Output the [X, Y] coordinate of the center of the cell containing the given text.  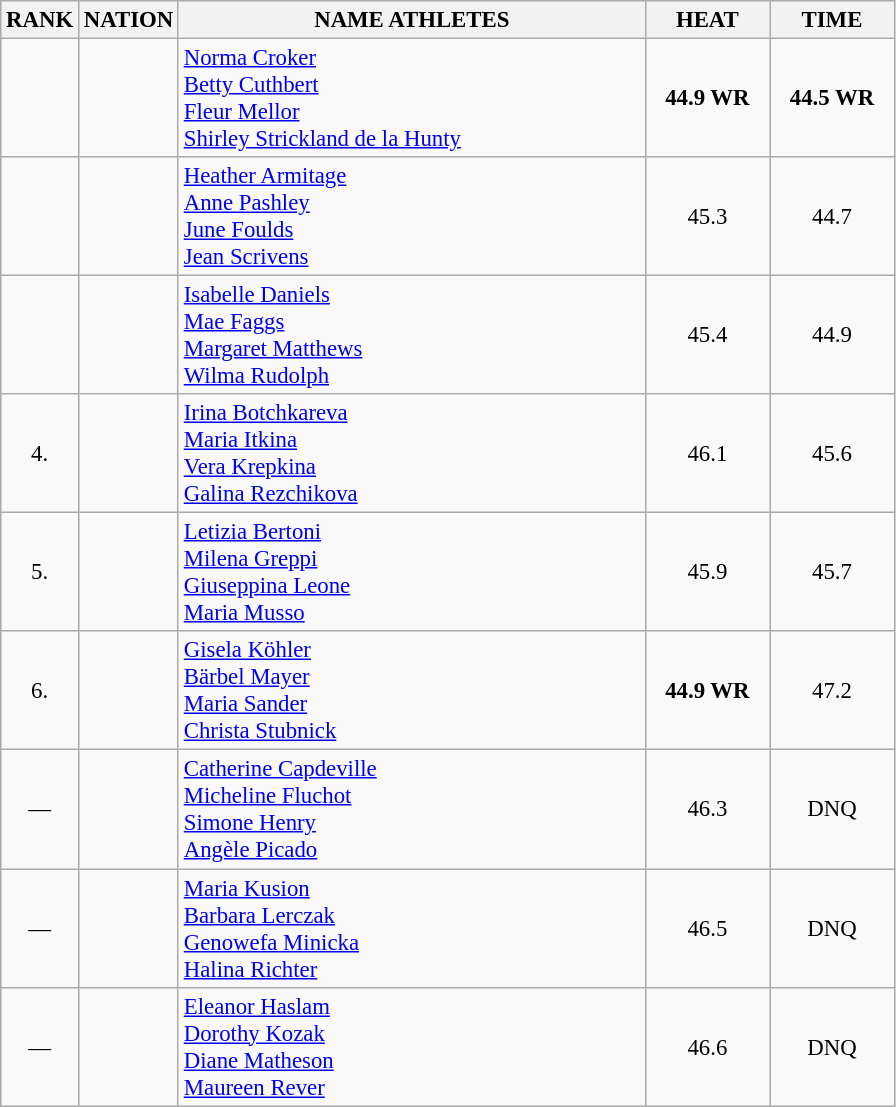
5. [40, 572]
Irina BotchkarevaMaria ItkinaVera KrepkinaGalina Rezchikova [412, 454]
45.6 [832, 454]
46.5 [708, 928]
TIME [832, 20]
46.6 [708, 1046]
NAME ATHLETES [412, 20]
Heather ArmitageAnne PashleyJune FouldsJean Scrivens [412, 216]
Catherine CapdevilleMicheline FluchotSimone HenryAngèle Picado [412, 810]
45.7 [832, 572]
HEAT [708, 20]
45.3 [708, 216]
RANK [40, 20]
45.9 [708, 572]
47.2 [832, 692]
Maria KusionBarbara LerczakGenowefa MinickaHalina Richter [412, 928]
Isabelle DanielsMae FaggsMargaret MatthewsWilma Rudolph [412, 336]
44.7 [832, 216]
6. [40, 692]
Eleanor HaslamDorothy KozakDiane MathesonMaureen Rever [412, 1046]
Norma CrokerBetty CuthbertFleur MellorShirley Strickland de la Hunty [412, 98]
44.5 WR [832, 98]
NATION [128, 20]
Gisela KöhlerBärbel MayerMaria SanderChrista Stubnick [412, 692]
4. [40, 454]
44.9 [832, 336]
46.1 [708, 454]
Letizia BertoniMilena GreppiGiuseppina LeoneMaria Musso [412, 572]
46.3 [708, 810]
45.4 [708, 336]
